Provide the [X, Y] coordinate of the cell's center where the given text is located.  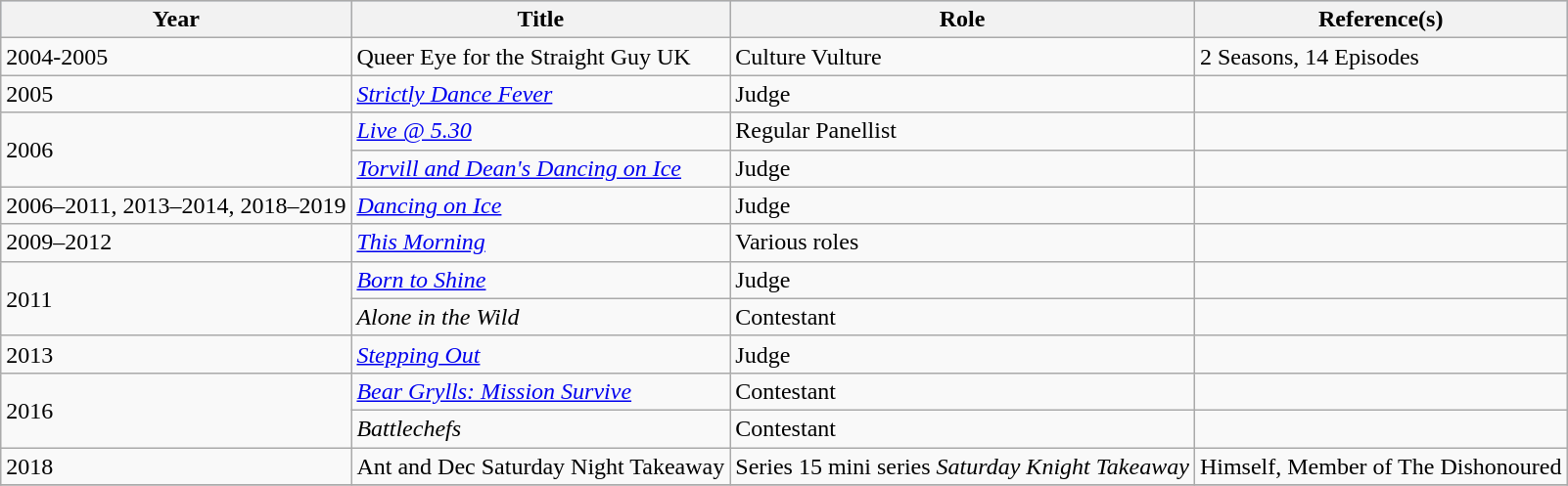
This Morning [540, 243]
2005 [176, 94]
2009–2012 [176, 243]
Ant and Dec Saturday Night Takeaway [540, 466]
Queer Eye for the Straight Guy UK [540, 57]
Regular Panellist [963, 131]
Dancing on Ice [540, 205]
Born to Shine [540, 280]
2004-2005 [176, 57]
2 Seasons, 14 Episodes [1380, 57]
Reference(s) [1380, 20]
Strictly Dance Fever [540, 94]
Live @ 5.30 [540, 131]
2018 [176, 466]
Torvill and Dean's Dancing on Ice [540, 168]
Culture Vulture [963, 57]
Battlechefs [540, 428]
Role [963, 20]
Year [176, 20]
Title [540, 20]
Stepping Out [540, 354]
Bear Grylls: Mission Survive [540, 391]
Himself, Member of The Dishonoured [1380, 466]
2013 [176, 354]
Series 15 mini series Saturday Knight Takeaway [963, 466]
2016 [176, 410]
2011 [176, 298]
2006 [176, 150]
2006–2011, 2013–2014, 2018–2019 [176, 205]
Various roles [963, 243]
Alone in the Wild [540, 317]
